Locate the cell with the specified text and output its (X, Y) center coordinate. 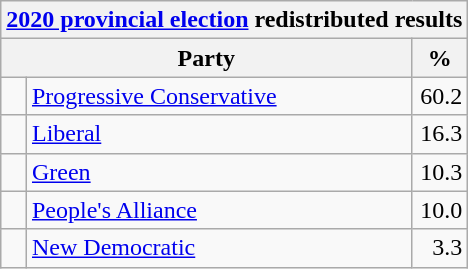
People's Alliance (218, 210)
10.0 (440, 210)
New Democratic (218, 248)
Liberal (218, 134)
Green (218, 172)
10.3 (440, 172)
60.2 (440, 96)
Party (206, 58)
3.3 (440, 248)
2020 provincial election redistributed results (234, 20)
16.3 (440, 134)
% (440, 58)
Progressive Conservative (218, 96)
